Capture the cell that displays the provided text and extract its [X, Y] central coordinate. 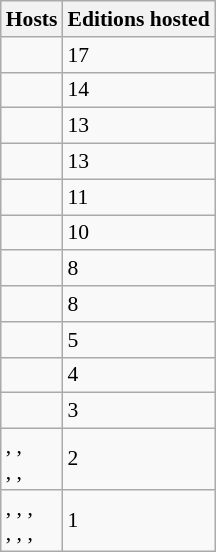
17 [138, 55]
4 [138, 375]
Editions hosted [138, 19]
14 [138, 90]
1 [138, 520]
, , , , [32, 460]
11 [138, 197]
Hosts [32, 19]
3 [138, 411]
, , , , , , [32, 520]
10 [138, 233]
2 [138, 460]
5 [138, 340]
